Determine the [X, Y] coordinate at the center of the cell enclosing the given text.  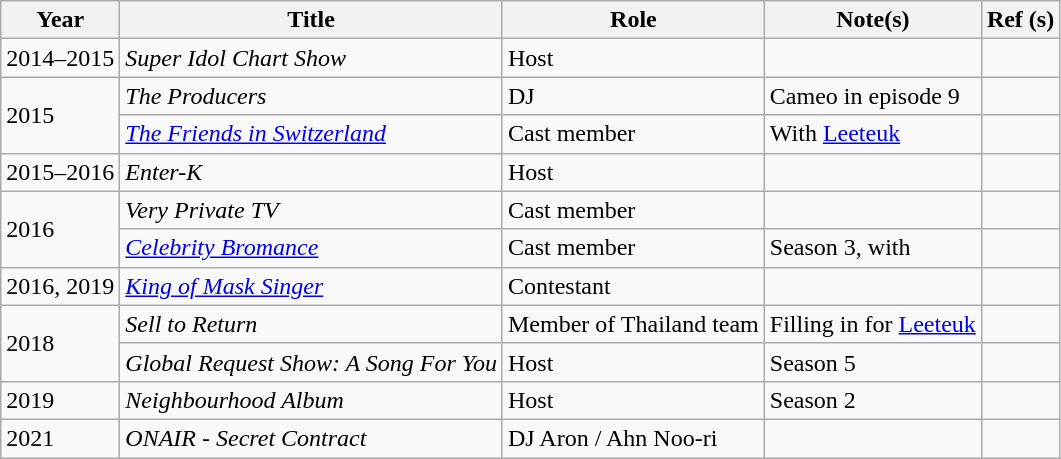
2016, 2019 [60, 286]
2015–2016 [60, 172]
2021 [60, 438]
Sell to Return [312, 324]
2019 [60, 400]
Season 2 [872, 400]
Very Private TV [312, 210]
Celebrity Bromance [312, 248]
Filling in for Leeteuk [872, 324]
2016 [60, 229]
2015 [60, 115]
Year [60, 20]
The Producers [312, 96]
The Friends in Switzerland [312, 134]
Enter-K [312, 172]
ONAIR - Secret Contract [312, 438]
DJ [633, 96]
Contestant [633, 286]
With Leeteuk [872, 134]
Member of Thailand team [633, 324]
Global Request Show: A Song For You [312, 362]
DJ Aron / Ahn Noo-ri [633, 438]
2018 [60, 343]
Note(s) [872, 20]
Role [633, 20]
Season 5 [872, 362]
Title [312, 20]
Neighbourhood Album [312, 400]
Super Idol Chart Show [312, 58]
King of Mask Singer [312, 286]
2014–2015 [60, 58]
Ref (s) [1020, 20]
Season 3, with [872, 248]
Cameo in episode 9 [872, 96]
